Return the [x, y] coordinate for the center point of the cell that contains the specified text.  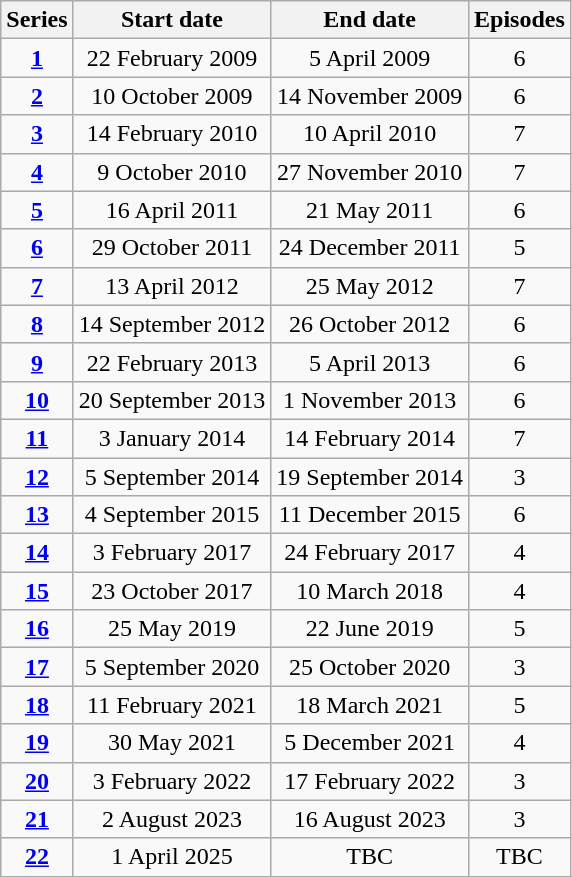
16 April 2011 [172, 210]
22 February 2009 [172, 58]
14 February 2010 [172, 134]
14 [37, 553]
5 September 2020 [172, 667]
18 [37, 705]
16 [37, 629]
13 [37, 515]
25 May 2019 [172, 629]
10 October 2009 [172, 96]
3 January 2014 [172, 438]
20 [37, 781]
Series [37, 20]
1 [37, 58]
13 April 2012 [172, 286]
5 April 2013 [370, 362]
18 March 2021 [370, 705]
21 [37, 819]
11 [37, 438]
19 September 2014 [370, 477]
11 February 2021 [172, 705]
8 [37, 324]
17 [37, 667]
End date [370, 20]
25 October 2020 [370, 667]
5 December 2021 [370, 743]
14 September 2012 [172, 324]
17 February 2022 [370, 781]
Start date [172, 20]
2 August 2023 [172, 819]
5 September 2014 [172, 477]
9 October 2010 [172, 172]
19 [37, 743]
10 April 2010 [370, 134]
5 April 2009 [370, 58]
12 [37, 477]
20 September 2013 [172, 400]
3 February 2017 [172, 553]
10 [37, 400]
14 February 2014 [370, 438]
21 May 2011 [370, 210]
1 April 2025 [172, 857]
27 November 2010 [370, 172]
16 August 2023 [370, 819]
24 December 2011 [370, 248]
Episodes [520, 20]
2 [37, 96]
30 May 2021 [172, 743]
24 February 2017 [370, 553]
26 October 2012 [370, 324]
25 May 2012 [370, 286]
14 November 2009 [370, 96]
22 [37, 857]
4 September 2015 [172, 515]
29 October 2011 [172, 248]
1 November 2013 [370, 400]
15 [37, 591]
10 March 2018 [370, 591]
23 October 2017 [172, 591]
22 February 2013 [172, 362]
9 [37, 362]
11 December 2015 [370, 515]
3 February 2022 [172, 781]
22 June 2019 [370, 629]
